Locate the cell with the specified text and output its (X, Y) center coordinate. 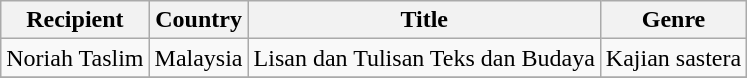
Title (424, 20)
Country (198, 20)
Malaysia (198, 58)
Lisan dan Tulisan Teks dan Budaya (424, 58)
Recipient (75, 20)
Genre (673, 20)
Noriah Taslim (75, 58)
Kajian sastera (673, 58)
